For the text-containing cell, return its midpoint in [X, Y] coordinate format. 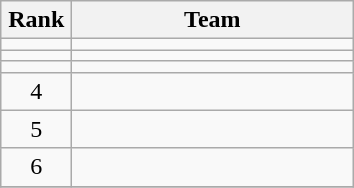
Team [212, 20]
5 [36, 129]
4 [36, 91]
6 [36, 167]
Rank [36, 20]
